From the cell containing the given text, extract its center point as (x, y) coordinate. 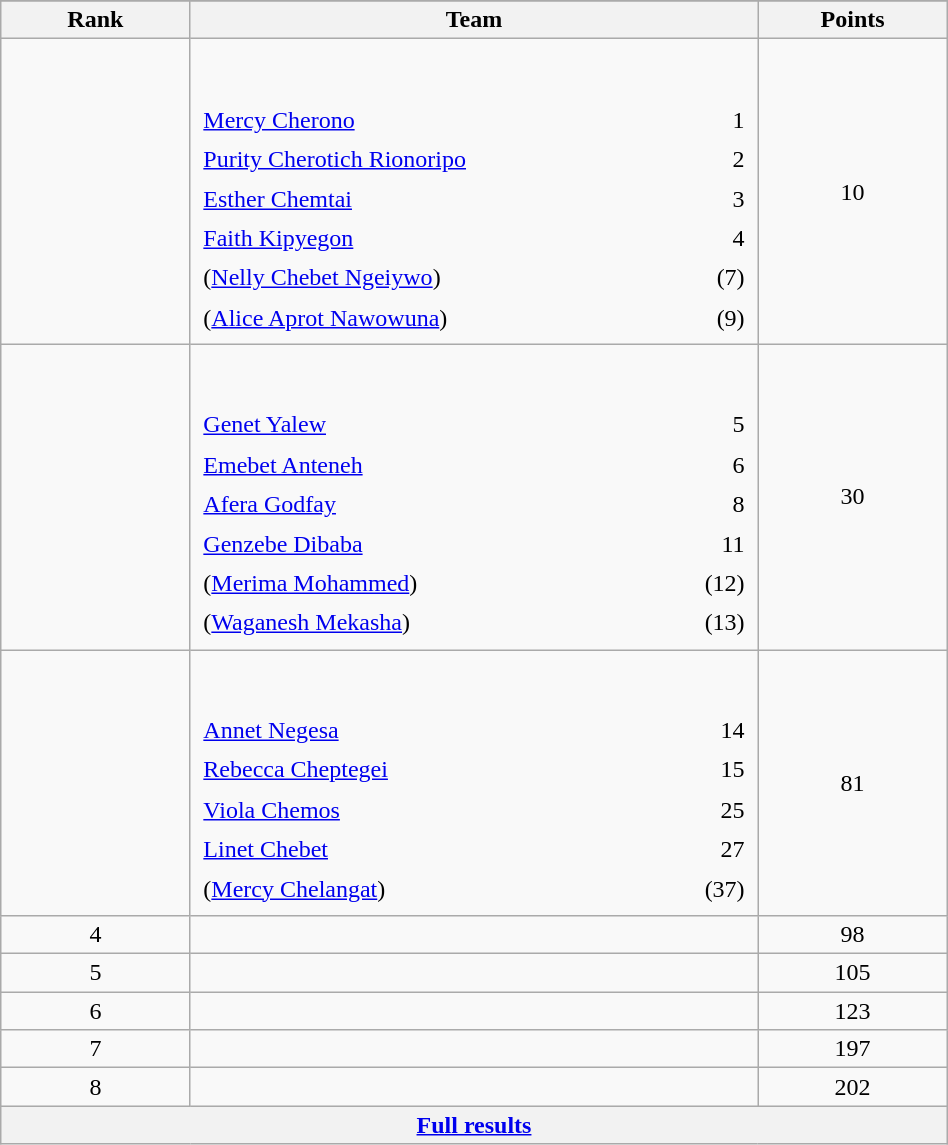
(Merima Mohammed) (423, 584)
(Mercy Chelangat) (417, 888)
Emebet Anteneh (423, 464)
7 (96, 1049)
202 (852, 1087)
(Alice Aprot Nawowuna) (440, 318)
(7) (716, 278)
27 (694, 850)
10 (852, 192)
(37) (694, 888)
30 (852, 496)
123 (852, 1011)
Viola Chemos (417, 810)
Mercy Cherono (440, 120)
Full results (474, 1125)
(9) (716, 318)
197 (852, 1049)
105 (852, 973)
Purity Cherotich Rionoripo (440, 160)
3 (716, 198)
Genet Yalew 5 Emebet Anteneh 6 Afera Godfay 8 Genzebe Dibaba 11 (Merima Mohammed) (12) (Waganesh Mekasha) (13) (474, 496)
2 (716, 160)
1 (716, 120)
98 (852, 935)
Linet Chebet (417, 850)
Faith Kipyegon (440, 238)
11 (700, 544)
Rebecca Cheptegei (417, 770)
81 (852, 783)
Esther Chemtai (440, 198)
25 (694, 810)
Genzebe Dibaba (423, 544)
Annet Negesa (417, 730)
Annet Negesa 14 Rebecca Cheptegei 15 Viola Chemos 25 Linet Chebet 27 (Mercy Chelangat) (37) (474, 783)
15 (694, 770)
(Waganesh Mekasha) (423, 624)
(12) (700, 584)
14 (694, 730)
(Nelly Chebet Ngeiywo) (440, 278)
Points (852, 20)
Afera Godfay (423, 504)
(13) (700, 624)
Genet Yalew (423, 426)
Team (474, 20)
Rank (96, 20)
Mercy Cherono 1 Purity Cherotich Rionoripo 2 Esther Chemtai 3 Faith Kipyegon 4 (Nelly Chebet Ngeiywo) (7) (Alice Aprot Nawowuna) (9) (474, 192)
